Provide the [X, Y] coordinate of the cell's center where the given text is located.  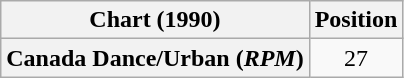
Position [356, 20]
27 [356, 58]
Canada Dance/Urban (RPM) [155, 58]
Chart (1990) [155, 20]
